Detect which cell encompasses the target text, then output its [x, y] center coordinate. 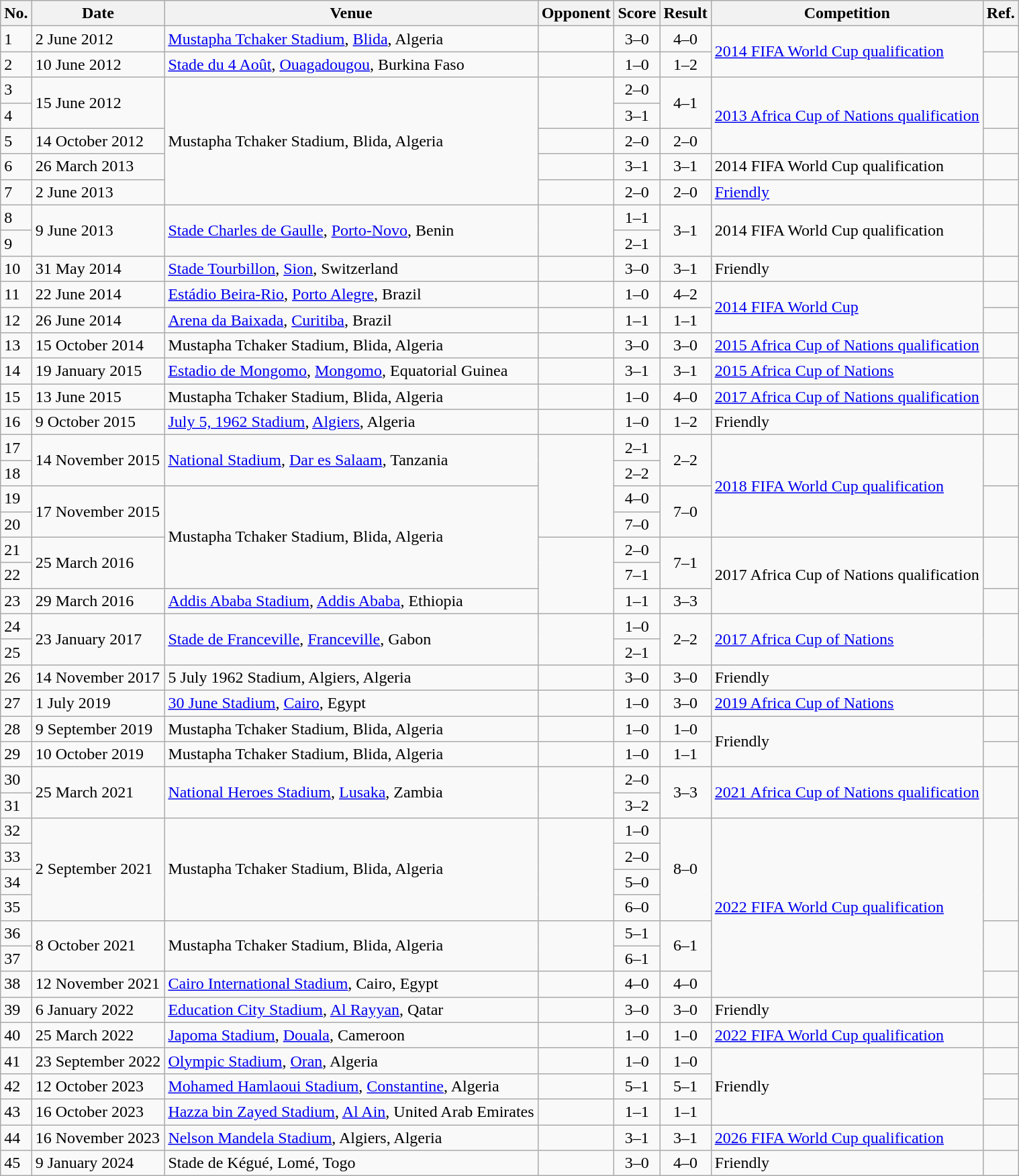
30 June Stadium, Cairo, Egypt [351, 703]
2 June 2012 [98, 39]
Stade Tourbillon, Sion, Switzerland [351, 268]
10 October 2019 [98, 754]
5 [16, 141]
13 June 2015 [98, 397]
Competition [847, 13]
Stade de Kégué, Lomé, Togo [351, 1163]
9 September 2019 [98, 728]
Venue [351, 13]
37 [16, 959]
34 [16, 882]
Stade du 4 Août, Ouagadougou, Burkina Faso [351, 64]
21 [16, 550]
Stade Charles de Gaulle, Porto-Novo, Benin [351, 230]
15 [16, 397]
14 November 2017 [98, 677]
6–0 [637, 908]
29 March 2016 [98, 601]
44 [16, 1138]
Olympic Stadium, Oran, Algeria [351, 1061]
35 [16, 908]
9 June 2013 [98, 230]
22 [16, 575]
14 [16, 371]
36 [16, 933]
15 June 2012 [98, 103]
12 November 2021 [98, 984]
43 [16, 1112]
17 November 2015 [98, 511]
25 March 2021 [98, 793]
9 [16, 243]
2013 Africa Cup of Nations qualification [847, 115]
45 [16, 1163]
11 [16, 294]
Nelson Mandela Stadium, Algiers, Algeria [351, 1138]
14 October 2012 [98, 141]
5–0 [637, 882]
32 [16, 831]
July 5, 1962 Stadium, Algiers, Algeria [351, 422]
2018 FIFA World Cup qualification [847, 486]
Japoma Stadium, Douala, Cameroon [351, 1035]
Estadio de Mongomo, Mongomo, Equatorial Guinea [351, 371]
1 July 2019 [98, 703]
3–2 [637, 805]
10 June 2012 [98, 64]
8 October 2021 [98, 946]
7 [16, 192]
Ref. [1000, 13]
13 [16, 346]
Mohamed Hamlaoui Stadium, Constantine, Algeria [351, 1086]
2014 FIFA World Cup [847, 307]
2 September 2021 [98, 869]
Arena da Baixada, Curitiba, Brazil [351, 320]
39 [16, 1010]
Score [637, 13]
38 [16, 984]
40 [16, 1035]
41 [16, 1061]
1 [16, 39]
2015 Africa Cup of Nations qualification [847, 346]
Result [685, 13]
22 June 2014 [98, 294]
4–1 [685, 103]
National Stadium, Dar es Salaam, Tanzania [351, 460]
Stade de Franceville, Franceville, Gabon [351, 639]
4 [16, 115]
Estádio Beira-Rio, Porto Alegre, Brazil [351, 294]
16 November 2023 [98, 1138]
12 October 2023 [98, 1086]
2015 Africa Cup of Nations [847, 371]
2 [16, 64]
30 [16, 780]
14 November 2015 [98, 460]
33 [16, 856]
15 October 2014 [98, 346]
3 [16, 90]
19 [16, 499]
23 January 2017 [98, 639]
23 [16, 601]
10 [16, 268]
2019 Africa Cup of Nations [847, 703]
National Heroes Stadium, Lusaka, Zambia [351, 793]
29 [16, 754]
24 [16, 626]
25 [16, 652]
31 May 2014 [98, 268]
25 March 2016 [98, 562]
Cairo International Stadium, Cairo, Egypt [351, 984]
26 March 2013 [98, 166]
25 March 2022 [98, 1035]
16 [16, 422]
28 [16, 728]
Education City Stadium, Al Rayyan, Qatar [351, 1010]
42 [16, 1086]
5 July 1962 Stadium, Algiers, Algeria [351, 677]
17 [16, 448]
19 January 2015 [98, 371]
Opponent [576, 13]
Addis Ababa Stadium, Addis Ababa, Ethiopia [351, 601]
9 January 2024 [98, 1163]
No. [16, 13]
26 June 2014 [98, 320]
20 [16, 524]
23 September 2022 [98, 1061]
27 [16, 703]
16 October 2023 [98, 1112]
31 [16, 805]
9 October 2015 [98, 422]
6 January 2022 [98, 1010]
4–2 [685, 294]
2026 FIFA World Cup qualification [847, 1138]
18 [16, 473]
2021 Africa Cup of Nations qualification [847, 793]
8–0 [685, 869]
2 June 2013 [98, 192]
6 [16, 166]
Hazza bin Zayed Stadium, Al Ain, United Arab Emirates [351, 1112]
12 [16, 320]
26 [16, 677]
2017 Africa Cup of Nations [847, 639]
8 [16, 217]
Date [98, 13]
